Extract the (x, y) coordinate from the center of the cell holding the provided text.  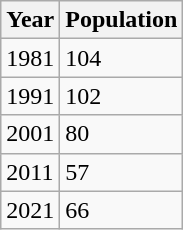
1981 (30, 58)
57 (122, 172)
1991 (30, 96)
104 (122, 58)
2001 (30, 134)
2021 (30, 210)
66 (122, 210)
Population (122, 20)
Year (30, 20)
102 (122, 96)
80 (122, 134)
2011 (30, 172)
